Locate the cell with the specified text and output its [X, Y] center coordinate. 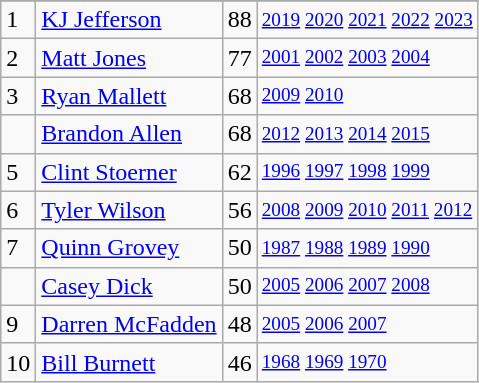
48 [240, 324]
2012 2013 2014 2015 [367, 134]
Tyler Wilson [129, 210]
1987 1988 1989 1990 [367, 248]
1996 1997 1998 1999 [367, 172]
2008 2009 2010 2011 2012 [367, 210]
KJ Jefferson [129, 20]
3 [18, 96]
Matt Jones [129, 58]
2005 2006 2007 [367, 324]
Quinn Grovey [129, 248]
5 [18, 172]
10 [18, 362]
2005 2006 2007 2008 [367, 286]
7 [18, 248]
Darren McFadden [129, 324]
2019 2020 2021 2022 2023 [367, 20]
Bill Burnett [129, 362]
2 [18, 58]
1968 1969 1970 [367, 362]
6 [18, 210]
46 [240, 362]
Ryan Mallett [129, 96]
2009 2010 [367, 96]
2001 2002 2003 2004 [367, 58]
77 [240, 58]
9 [18, 324]
62 [240, 172]
1 [18, 20]
Clint Stoerner [129, 172]
56 [240, 210]
Brandon Allen [129, 134]
88 [240, 20]
Casey Dick [129, 286]
